Locate the cell with the specified text and output its (x, y) center coordinate. 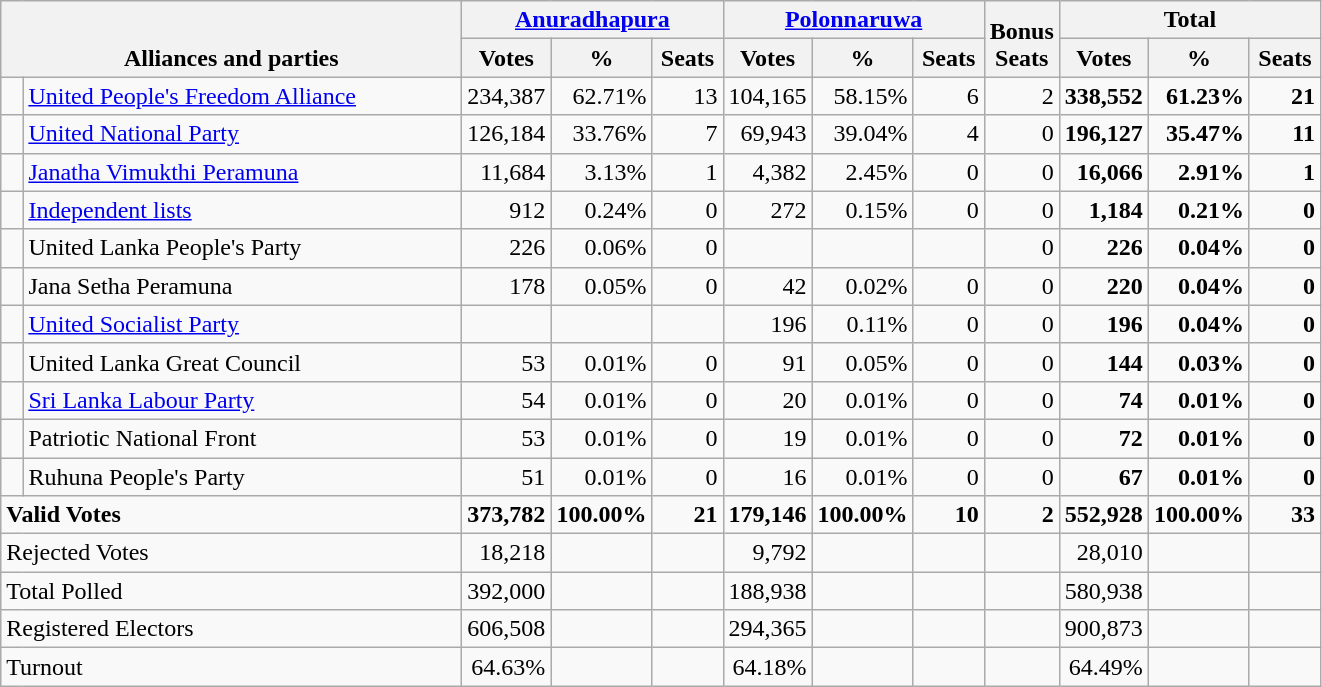
4 (948, 134)
11,684 (506, 172)
0.21% (1198, 210)
Patriotic National Front (242, 438)
United Lanka People's Party (242, 248)
6 (948, 96)
373,782 (506, 515)
Polonnaruwa (854, 20)
39.04% (862, 134)
0.06% (602, 248)
Alliances and parties (232, 39)
20 (768, 400)
3.13% (602, 172)
144 (1104, 362)
4,382 (768, 172)
13 (688, 96)
Rejected Votes (232, 553)
Registered Electors (232, 629)
196,127 (1104, 134)
BonusSeats (1022, 39)
58.15% (862, 96)
62.71% (602, 96)
91 (768, 362)
33 (1284, 515)
64.63% (506, 667)
392,000 (506, 591)
9,792 (768, 553)
Sri Lanka Labour Party (242, 400)
11 (1284, 134)
69,943 (768, 134)
United Socialist Party (242, 324)
United People's Freedom Alliance (242, 96)
Independent lists (242, 210)
0.11% (862, 324)
188,938 (768, 591)
900,873 (1104, 629)
16 (768, 477)
Anuradhapura (592, 20)
294,365 (768, 629)
Janatha Vimukthi Peramuna (242, 172)
64.18% (768, 667)
220 (1104, 286)
1,184 (1104, 210)
0.02% (862, 286)
0.03% (1198, 362)
126,184 (506, 134)
42 (768, 286)
United National Party (242, 134)
178 (506, 286)
606,508 (506, 629)
10 (948, 515)
7 (688, 134)
Valid Votes (232, 515)
35.47% (1198, 134)
912 (506, 210)
54 (506, 400)
552,928 (1104, 515)
64.49% (1104, 667)
18,218 (506, 553)
Ruhuna People's Party (242, 477)
580,938 (1104, 591)
2.45% (862, 172)
51 (506, 477)
234,387 (506, 96)
Jana Setha Peramuna (242, 286)
74 (1104, 400)
Total Polled (232, 591)
United Lanka Great Council (242, 362)
19 (768, 438)
72 (1104, 438)
0.15% (862, 210)
28,010 (1104, 553)
Turnout (232, 667)
104,165 (768, 96)
338,552 (1104, 96)
272 (768, 210)
0.24% (602, 210)
179,146 (768, 515)
16,066 (1104, 172)
67 (1104, 477)
Total (1190, 20)
33.76% (602, 134)
2.91% (1198, 172)
61.23% (1198, 96)
